Find where the given text appears and provide that cell's center as (X, Y) coordinate. 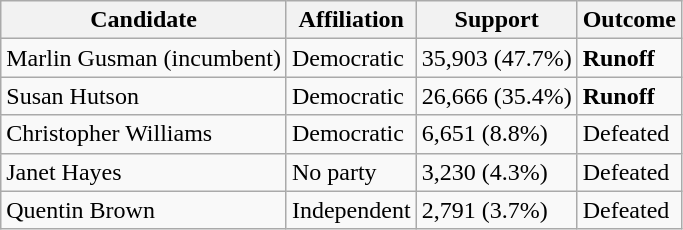
Marlin Gusman (incumbent) (144, 58)
26,666 (35.4%) (496, 96)
Christopher Williams (144, 134)
Independent (351, 210)
Susan Hutson (144, 96)
35,903 (47.7%) (496, 58)
3,230 (4.3%) (496, 172)
6,651 (8.8%) (496, 134)
2,791 (3.7%) (496, 210)
Outcome (629, 20)
No party (351, 172)
Quentin Brown (144, 210)
Candidate (144, 20)
Support (496, 20)
Janet Hayes (144, 172)
Affiliation (351, 20)
